Identify which cell holds the provided text, then report its [X, Y] central coordinate. 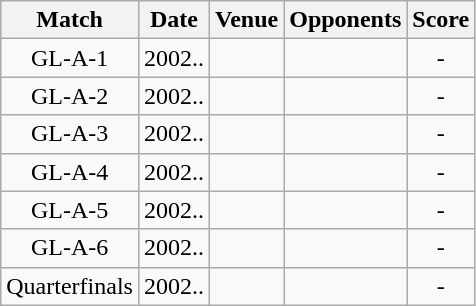
Date [174, 20]
GL-A-3 [70, 134]
GL-A-6 [70, 248]
Opponents [346, 20]
GL-A-5 [70, 210]
GL-A-4 [70, 172]
GL-A-2 [70, 96]
Quarterfinals [70, 286]
GL-A-1 [70, 58]
Venue [246, 20]
Score [441, 20]
Match [70, 20]
